For the text-containing cell, return its midpoint in [X, Y] coordinate format. 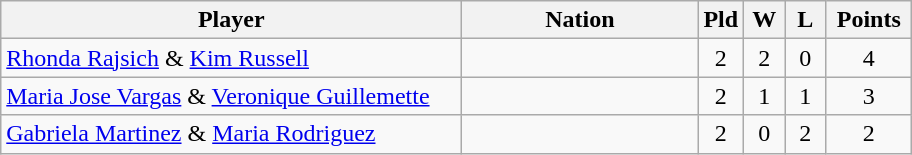
4 [869, 58]
W [764, 20]
Player [232, 20]
Rhonda Rajsich & Kim Russell [232, 58]
L [806, 20]
Points [869, 20]
Gabriela Martinez & Maria Rodriguez [232, 134]
Pld [721, 20]
Maria Jose Vargas & Veronique Guillemette [232, 96]
Nation [580, 20]
3 [869, 96]
